Find where the given text appears and provide that cell's center as [X, Y] coordinate. 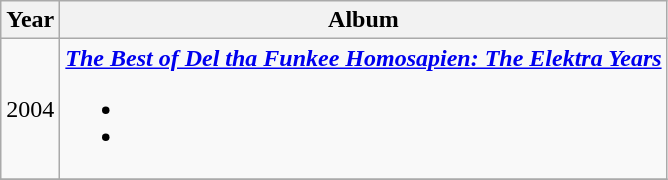
Album [364, 20]
Year [30, 20]
2004 [30, 109]
The Best of Del tha Funkee Homosapien: The Elektra Years [364, 109]
